Return [x, y] of the center of cell containing provided text 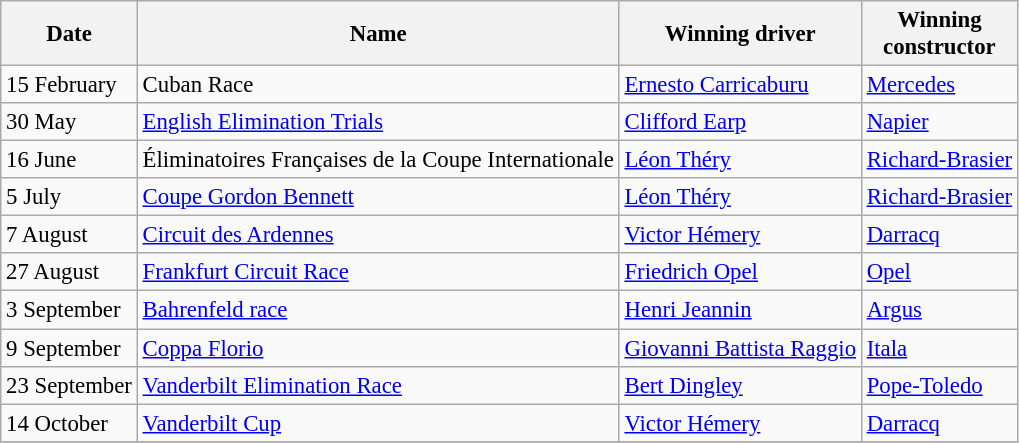
Winning driver [740, 34]
15 February [69, 85]
27 August [69, 273]
Circuit des Ardennes [378, 235]
English Elimination Trials [378, 122]
9 September [69, 348]
Mercedes [939, 85]
Ernesto Carricaburu [740, 85]
Coupe Gordon Bennett [378, 197]
Opel [939, 273]
Bahrenfeld race [378, 310]
Winningconstructor [939, 34]
Friedrich Opel [740, 273]
3 September [69, 310]
23 September [69, 385]
Giovanni Battista Raggio [740, 348]
16 June [69, 160]
Date [69, 34]
Vanderbilt Elimination Race [378, 385]
Bert Dingley [740, 385]
Vanderbilt Cup [378, 423]
Argus [939, 310]
Itala [939, 348]
5 July [69, 197]
30 May [69, 122]
Henri Jeannin [740, 310]
7 August [69, 235]
Clifford Earp [740, 122]
Name [378, 34]
Napier [939, 122]
Frankfurt Circuit Race [378, 273]
Coppa Florio [378, 348]
Pope-Toledo [939, 385]
Éliminatoires Françaises de la Coupe Internationale [378, 160]
14 October [69, 423]
Cuban Race [378, 85]
